Provide the (X, Y) coordinate of the cell's center where the given text is located.  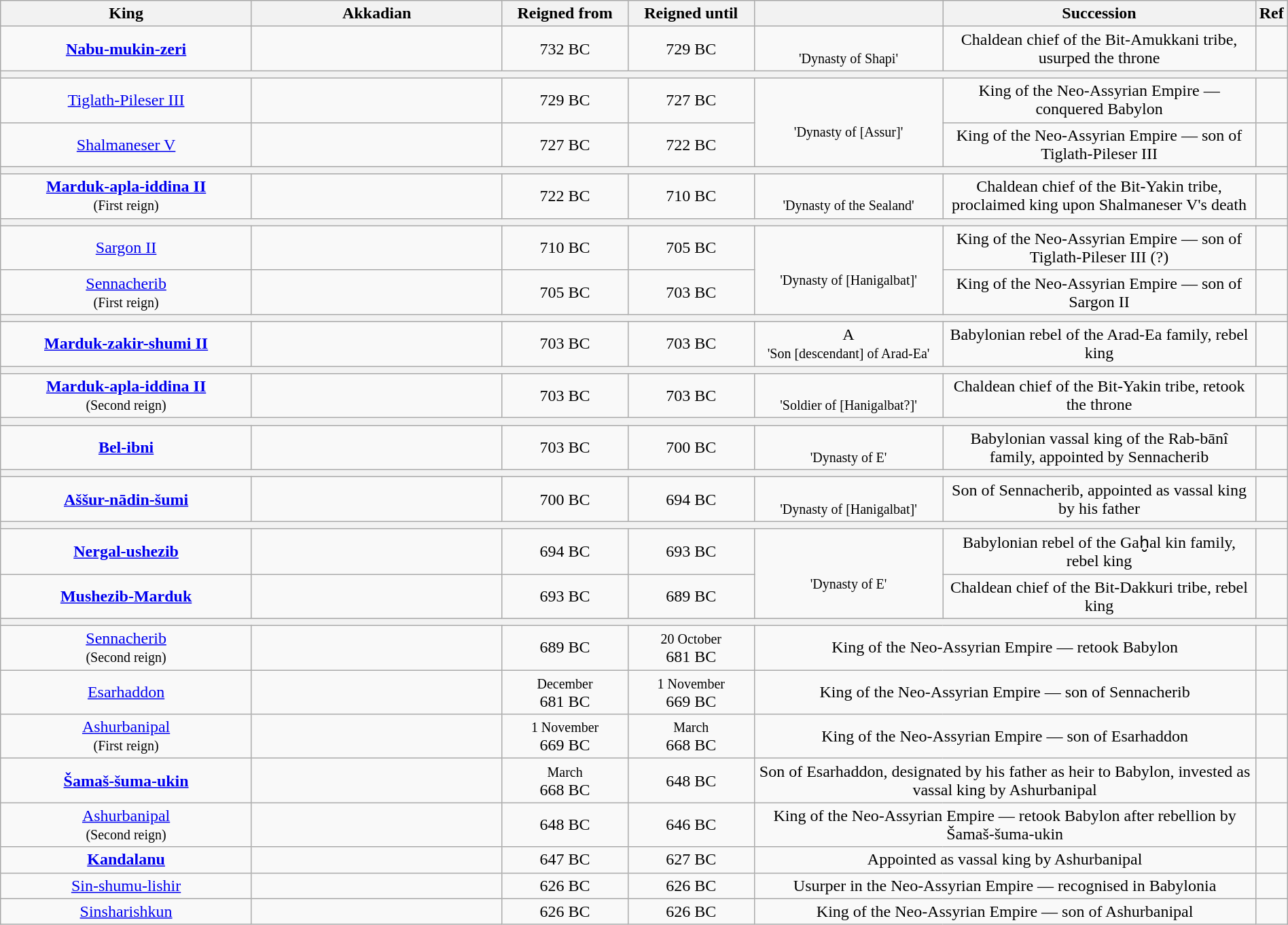
Appointed as vassal king by Ashurbanipal (1005, 860)
Ref (1272, 14)
Chaldean chief of the Bit-Amukkani tribe, usurped the throne (1099, 49)
Šamaš-šuma-ukin (126, 780)
Nergal-ushezib (126, 552)
'Soldier of [Hanigalbat?]' (848, 396)
Reigned until (691, 14)
Nabu-mukin-zeri (126, 49)
King of the Neo-Assyrian Empire — son of Ashurbanipal (1005, 911)
646 BC (691, 825)
Sennacherib(Second reign) (126, 648)
'Dynasty of the Sealand' (848, 196)
King of the Neo-Assyrian Empire — conquered Babylon (1099, 101)
627 BC (691, 860)
'Dynasty of Shapi' (848, 49)
Chaldean chief of the Bit-Dakkuri tribe, rebel king (1099, 595)
Bel-ibni (126, 447)
'Dynasty of [Assur]' (848, 122)
Aššur-nādin-šumi (126, 499)
Babylonian vassal king of the Rab-bānî family, appointed by Sennacherib (1099, 447)
Son of Sennacherib, appointed as vassal king by his father (1099, 499)
Sinsharishkun (126, 911)
Akkadian (376, 14)
732 BC (565, 49)
Babylonian rebel of the Arad-Ea family, rebel king (1099, 344)
Sennacherib(First reign) (126, 292)
Mushezib-Marduk (126, 595)
Usurper in the Neo-Assyrian Empire — recognised in Babylonia (1005, 886)
Marduk-apla-iddina II(First reign) (126, 196)
King of the Neo-Assyrian Empire — son of Sargon II (1099, 292)
Marduk-zakir-shumi II (126, 344)
Reigned from (565, 14)
Shalmaneser V (126, 144)
Sin-shumu-lishir (126, 886)
Chaldean chief of the Bit-Yakin tribe, proclaimed king upon Shalmaneser V's death (1099, 196)
December681 BC (565, 692)
20 October681 BC (691, 648)
Son of Esarhaddon, designated by his father as heir to Babylon, invested as vassal king by Ashurbanipal (1005, 780)
A 'Son [descendant] of Arad-Ea' (848, 344)
Marduk-apla-iddina II(Second reign) (126, 396)
Succession (1099, 14)
Ashurbanipal(Second reign) (126, 825)
Sargon II (126, 247)
King (126, 14)
Ashurbanipal(First reign) (126, 737)
King of the Neo-Assyrian Empire — retook Babylon after rebellion by Šamaš-šuma-ukin (1005, 825)
King of the Neo-Assyrian Empire — son of Tiglath-Pileser III (?) (1099, 247)
Tiglath-Pileser III (126, 101)
Babylonian rebel of the Gaḫal kin family, rebel king (1099, 552)
King of the Neo-Assyrian Empire — son of Tiglath-Pileser III (1099, 144)
King of the Neo-Assyrian Empire — son of Sennacherib (1005, 692)
King of the Neo-Assyrian Empire — son of Esarhaddon (1005, 737)
Esarhaddon (126, 692)
Kandalanu (126, 860)
647 BC (565, 860)
King of the Neo-Assyrian Empire — retook Babylon (1005, 648)
Chaldean chief of the Bit-Yakin tribe, retook the throne (1099, 396)
